Locate the cell with the specified text and output its (X, Y) center coordinate. 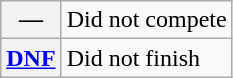
DNF (31, 58)
— (31, 20)
Did not finish (146, 58)
Did not compete (146, 20)
